Search for the cell housing the specified text and yield its (x, y) center coordinate. 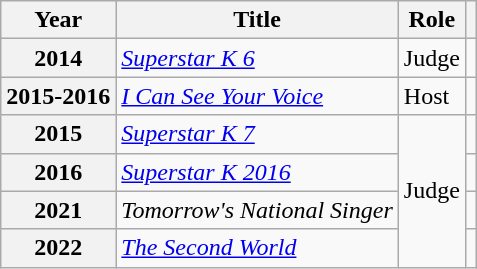
2021 (58, 210)
Superstar K 2016 (257, 172)
Role (432, 20)
2022 (58, 248)
I Can See Your Voice (257, 96)
The Second World (257, 248)
2015 (58, 134)
Tomorrow's National Singer (257, 210)
Host (432, 96)
2016 (58, 172)
Title (257, 20)
Superstar K 7 (257, 134)
Year (58, 20)
Superstar K 6 (257, 58)
2014 (58, 58)
2015-2016 (58, 96)
